Detect which cell encompasses the target text, then output its (X, Y) center coordinate. 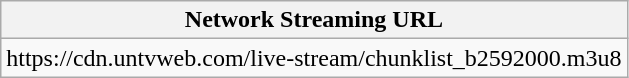
Network Streaming URL (314, 20)
https://cdn.untvweb.com/live-stream/chunklist_b2592000.m3u8 (314, 58)
